For the text-containing cell, return its midpoint in (X, Y) coordinate format. 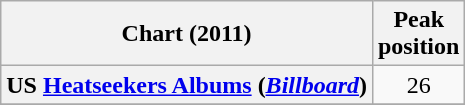
Peakposition (418, 34)
26 (418, 85)
Chart (2011) (187, 34)
US Heatseekers Albums (Billboard) (187, 85)
